Locate the cell with the specified text and output its (X, Y) center coordinate. 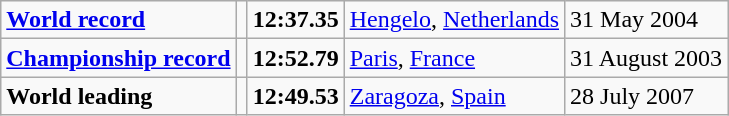
31 August 2003 (646, 58)
World record (118, 20)
World leading (118, 96)
Paris, France (454, 58)
28 July 2007 (646, 96)
Hengelo, Netherlands (454, 20)
12:49.53 (296, 96)
12:37.35 (296, 20)
31 May 2004 (646, 20)
12:52.79 (296, 58)
Zaragoza, Spain (454, 96)
Championship record (118, 58)
